Return (x, y) of the center of cell containing provided text 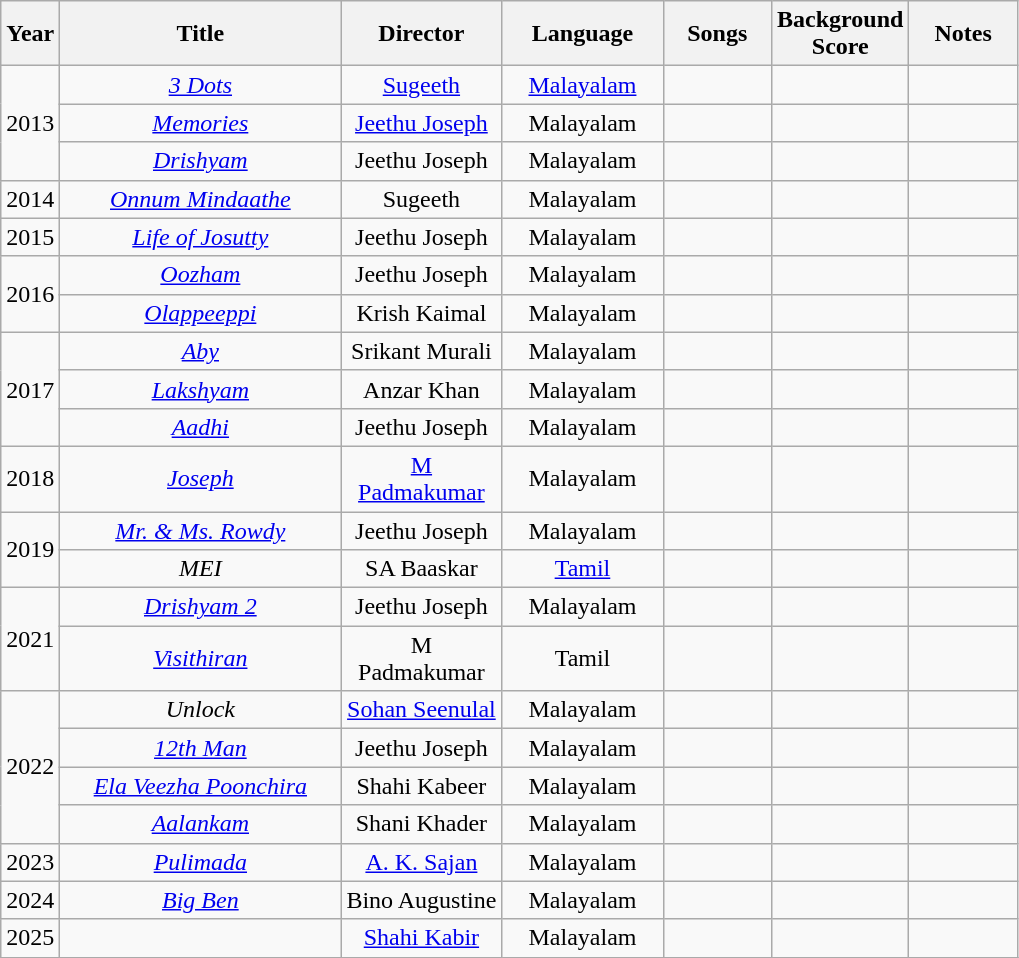
Mr. & Ms. Rowdy (200, 531)
Sohan Seenulal (422, 710)
2021 (30, 640)
Background Score (840, 34)
Aby (200, 351)
2013 (30, 123)
Ela Veezha Poonchira (200, 786)
Life of Josutty (200, 237)
2023 (30, 862)
Memories (200, 123)
Drishyam (200, 161)
Drishyam 2 (200, 607)
Title (200, 34)
Songs (718, 34)
2025 (30, 938)
Shani Khader (422, 824)
MEI (200, 569)
2016 (30, 294)
Shahi Kabeer (422, 786)
SA Baaskar (422, 569)
Onnum Mindaathe (200, 199)
2018 (30, 478)
Anzar Khan (422, 389)
Year (30, 34)
3 Dots (200, 85)
Visithiran (200, 658)
Bino Augustine (422, 900)
2015 (30, 237)
12th Man (200, 748)
Srikant Murali (422, 351)
Aalankam (200, 824)
2022 (30, 767)
Language (582, 34)
2024 (30, 900)
Director (422, 34)
Olappeeppi (200, 313)
Oozham (200, 275)
A. K. Sajan (422, 862)
2014 (30, 199)
Unlock (200, 710)
Shahi Kabir (422, 938)
2019 (30, 550)
Krish Kaimal (422, 313)
Lakshyam (200, 389)
Big Ben (200, 900)
Notes (964, 34)
Joseph (200, 478)
Aadhi (200, 427)
2017 (30, 389)
Pulimada (200, 862)
